Determine the [X, Y] coordinate at the center of the cell enclosing the given text.  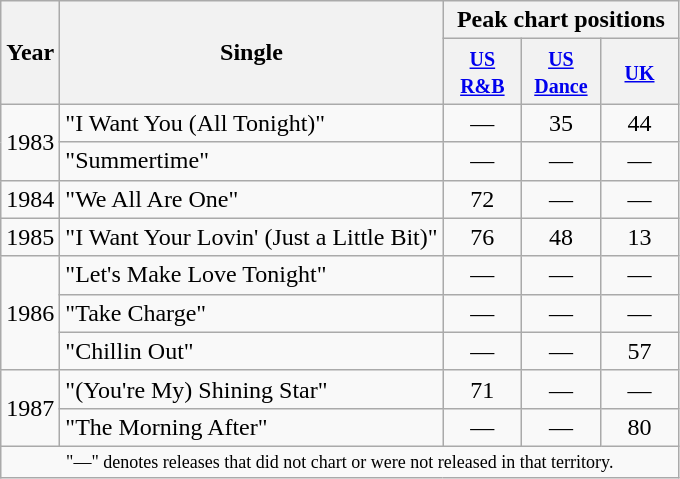
13 [640, 237]
"Chillin Out" [252, 351]
"Let's Make Love Tonight" [252, 275]
76 [482, 237]
Peak chart positions [561, 20]
"The Morning After" [252, 427]
"(You're My) Shining Star" [252, 389]
US R&B [482, 72]
1984 [30, 199]
1985 [30, 237]
48 [562, 237]
"Take Charge" [252, 313]
"I Want You (All Tonight)" [252, 123]
"We All Are One" [252, 199]
"I Want Your Lovin' (Just a Little Bit)" [252, 237]
71 [482, 389]
44 [640, 123]
1986 [30, 313]
72 [482, 199]
1987 [30, 408]
UK [640, 72]
57 [640, 351]
Year [30, 52]
1983 [30, 142]
"Summertime" [252, 161]
80 [640, 427]
35 [562, 123]
Single [252, 52]
"—" denotes releases that did not chart or were not released in that territory. [340, 462]
US Dance [562, 72]
